Capture the cell that displays the provided text and extract its [x, y] central coordinate. 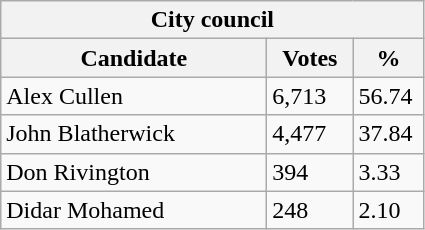
394 [310, 172]
Didar Mohamed [134, 210]
2.10 [388, 210]
56.74 [388, 96]
248 [310, 210]
Votes [310, 58]
4,477 [310, 134]
6,713 [310, 96]
City council [212, 20]
% [388, 58]
Don Rivington [134, 172]
37.84 [388, 134]
Candidate [134, 58]
3.33 [388, 172]
John Blatherwick [134, 134]
Alex Cullen [134, 96]
